Determine the [X, Y] coordinate at the center of the cell enclosing the given text.  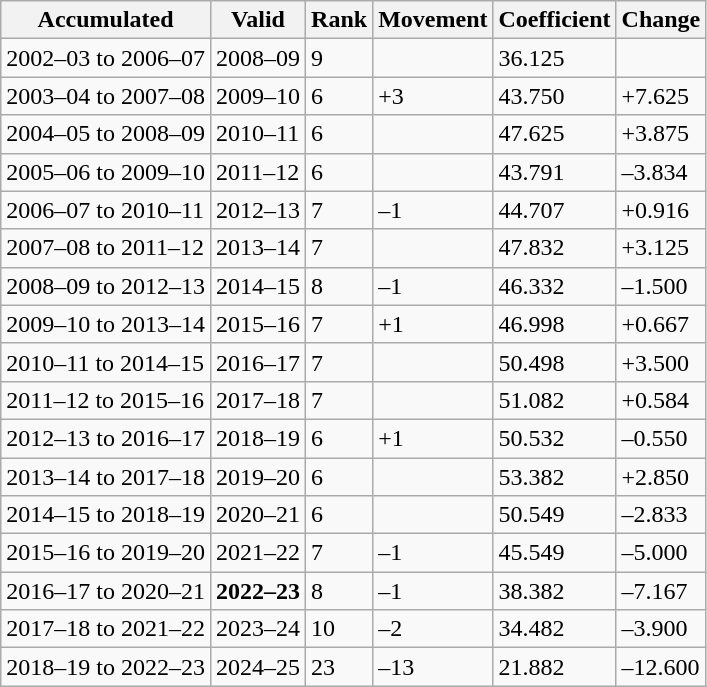
46.332 [554, 286]
2008–09 [258, 58]
–3.834 [661, 172]
2005–06 to 2009–10 [106, 172]
2016–17 to 2020–21 [106, 591]
–5.000 [661, 553]
2004–05 to 2008–09 [106, 134]
2012–13 to 2016–17 [106, 438]
+2.850 [661, 477]
+0.584 [661, 400]
47.625 [554, 134]
2017–18 [258, 400]
2010–11 [258, 134]
50.532 [554, 438]
38.382 [554, 591]
2011–12 to 2015–16 [106, 400]
2023–24 [258, 629]
–0.550 [661, 438]
2019–20 [258, 477]
45.549 [554, 553]
–2 [433, 629]
2017–18 to 2021–22 [106, 629]
2016–17 [258, 362]
2022–23 [258, 591]
2018–19 [258, 438]
10 [340, 629]
2006–07 to 2010–11 [106, 210]
–2.833 [661, 515]
Accumulated [106, 20]
2009–10 to 2013–14 [106, 324]
51.082 [554, 400]
2002–03 to 2006–07 [106, 58]
Rank [340, 20]
23 [340, 667]
–7.167 [661, 591]
+3.500 [661, 362]
43.791 [554, 172]
21.882 [554, 667]
2020–21 [258, 515]
2008–09 to 2012–13 [106, 286]
50.498 [554, 362]
44.707 [554, 210]
–3.900 [661, 629]
+3 [433, 96]
2024–25 [258, 667]
+0.916 [661, 210]
+3.875 [661, 134]
–12.600 [661, 667]
2014–15 [258, 286]
47.832 [554, 248]
2014–15 to 2018–19 [106, 515]
53.382 [554, 477]
–13 [433, 667]
43.750 [554, 96]
+0.667 [661, 324]
Change [661, 20]
9 [340, 58]
2013–14 [258, 248]
2007–08 to 2011–12 [106, 248]
Movement [433, 20]
–1.500 [661, 286]
2003–04 to 2007–08 [106, 96]
2021–22 [258, 553]
2015–16 [258, 324]
+3.125 [661, 248]
2009–10 [258, 96]
50.549 [554, 515]
46.998 [554, 324]
2015–16 to 2019–20 [106, 553]
2018–19 to 2022–23 [106, 667]
+7.625 [661, 96]
2010–11 to 2014–15 [106, 362]
Coefficient [554, 20]
34.482 [554, 629]
2013–14 to 2017–18 [106, 477]
36.125 [554, 58]
2012–13 [258, 210]
Valid [258, 20]
2011–12 [258, 172]
